Extract the (x, y) coordinate from the center of the cell holding the provided text.  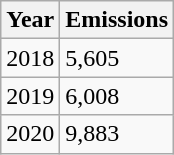
Year (30, 20)
5,605 (117, 58)
2020 (30, 134)
2019 (30, 96)
9,883 (117, 134)
6,008 (117, 96)
Emissions (117, 20)
2018 (30, 58)
